Search for the cell housing the specified text and yield its [X, Y] center coordinate. 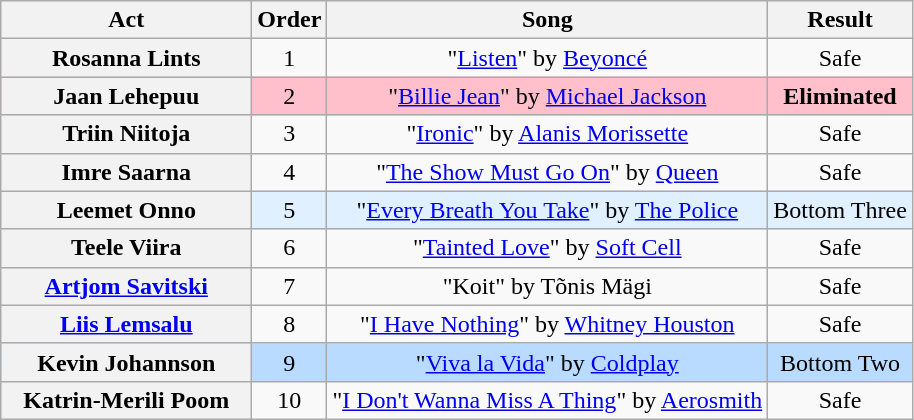
"I Have Nothing" by Whitney Houston [548, 324]
Rosanna Lints [126, 58]
"Every Breath You Take" by The Police [548, 210]
5 [290, 210]
6 [290, 248]
"Listen" by Beyoncé [548, 58]
"Ironic" by Alanis Morissette [548, 134]
Eliminated [840, 96]
Artjom Savitski [126, 286]
Bottom Three [840, 210]
Order [290, 20]
Jaan Lehepuu [126, 96]
"Koit" by Tõnis Mägi [548, 286]
"Billie Jean" by Michael Jackson [548, 96]
"I Don't Wanna Miss A Thing" by Aerosmith [548, 400]
3 [290, 134]
Song [548, 20]
Liis Lemsalu [126, 324]
Act [126, 20]
8 [290, 324]
"Viva la Vida" by Coldplay [548, 362]
Katrin-Merili Poom [126, 400]
Imre Saarna [126, 172]
Kevin Johannson [126, 362]
2 [290, 96]
Triin Niitoja [126, 134]
Bottom Two [840, 362]
"Tainted Love" by Soft Cell [548, 248]
9 [290, 362]
10 [290, 400]
7 [290, 286]
1 [290, 58]
"The Show Must Go On" by Queen [548, 172]
Teele Viira [126, 248]
Leemet Onno [126, 210]
4 [290, 172]
Result [840, 20]
